Provide the [x, y] coordinate of the cell's center where the given text is located.  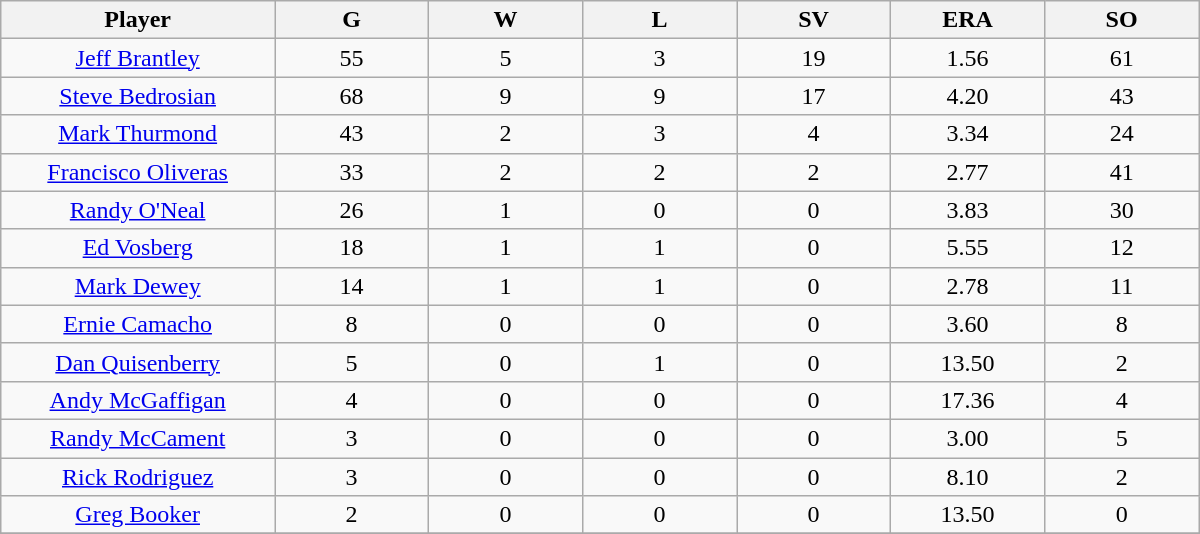
2.78 [968, 286]
11 [1122, 286]
18 [352, 248]
Mark Thurmond [138, 134]
55 [352, 58]
Francisco Oliveras [138, 172]
19 [814, 58]
3.00 [968, 438]
41 [1122, 172]
33 [352, 172]
SV [814, 20]
Jeff Brantley [138, 58]
4.20 [968, 96]
61 [1122, 58]
L [660, 20]
Ernie Camacho [138, 324]
17.36 [968, 400]
W [506, 20]
12 [1122, 248]
Player [138, 20]
Dan Quisenberry [138, 362]
ERA [968, 20]
30 [1122, 210]
G [352, 20]
Randy McCament [138, 438]
Rick Rodriguez [138, 477]
68 [352, 96]
3.83 [968, 210]
3.60 [968, 324]
8.10 [968, 477]
2.77 [968, 172]
5.55 [968, 248]
Greg Booker [138, 515]
SO [1122, 20]
Steve Bedrosian [138, 96]
1.56 [968, 58]
14 [352, 286]
Andy McGaffigan [138, 400]
24 [1122, 134]
Randy O'Neal [138, 210]
17 [814, 96]
26 [352, 210]
Ed Vosberg [138, 248]
Mark Dewey [138, 286]
3.34 [968, 134]
